Identify which cell holds the provided text, then report its [x, y] central coordinate. 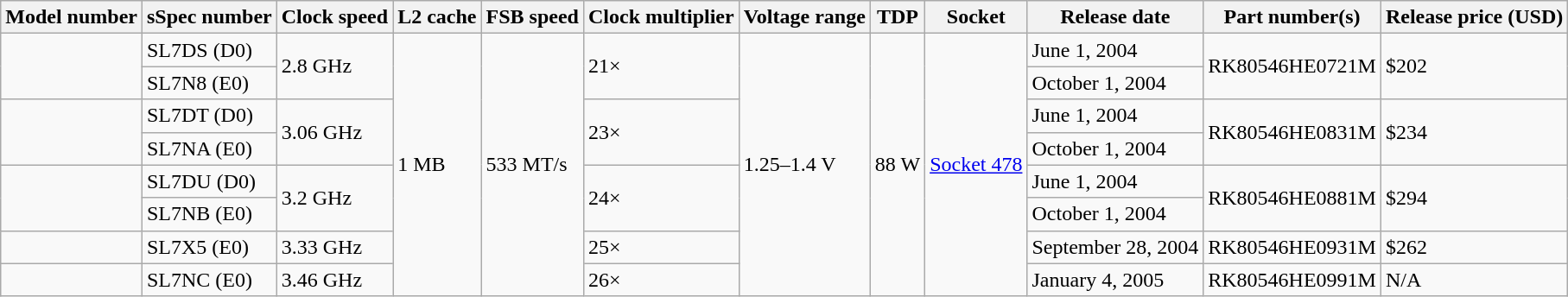
RK80546HE0991M [1292, 280]
3.33 GHz [334, 247]
533 MT/s [532, 165]
SL7DU (D0) [209, 181]
3.46 GHz [334, 280]
RK80546HE0931M [1292, 247]
Socket [976, 17]
SL7X5 (E0) [209, 247]
N/A [1474, 280]
Socket 478 [976, 165]
RK80546HE0831M [1292, 132]
Model number [72, 17]
1 MB [437, 165]
SL7NA (E0) [209, 148]
21× [661, 66]
3.06 GHz [334, 132]
25× [661, 247]
$262 [1474, 247]
RK80546HE0881M [1292, 198]
Clock speed [334, 17]
$234 [1474, 132]
23× [661, 132]
TDP [897, 17]
Clock multiplier [661, 17]
Part number(s) [1292, 17]
sSpec number [209, 17]
SL7DS (D0) [209, 50]
SL7NC (E0) [209, 280]
24× [661, 198]
SL7N8 (E0) [209, 83]
FSB speed [532, 17]
3.2 GHz [334, 198]
January 4, 2005 [1115, 280]
1.25–1.4 V [804, 165]
26× [661, 280]
88 W [897, 165]
Release date [1115, 17]
2.8 GHz [334, 66]
Voltage range [804, 17]
RK80546HE0721M [1292, 66]
SL7DT (D0) [209, 116]
Release price (USD) [1474, 17]
SL7NB (E0) [209, 214]
$294 [1474, 198]
L2 cache [437, 17]
$202 [1474, 66]
September 28, 2004 [1115, 247]
